Locate the cell with the specified text and output its (x, y) center coordinate. 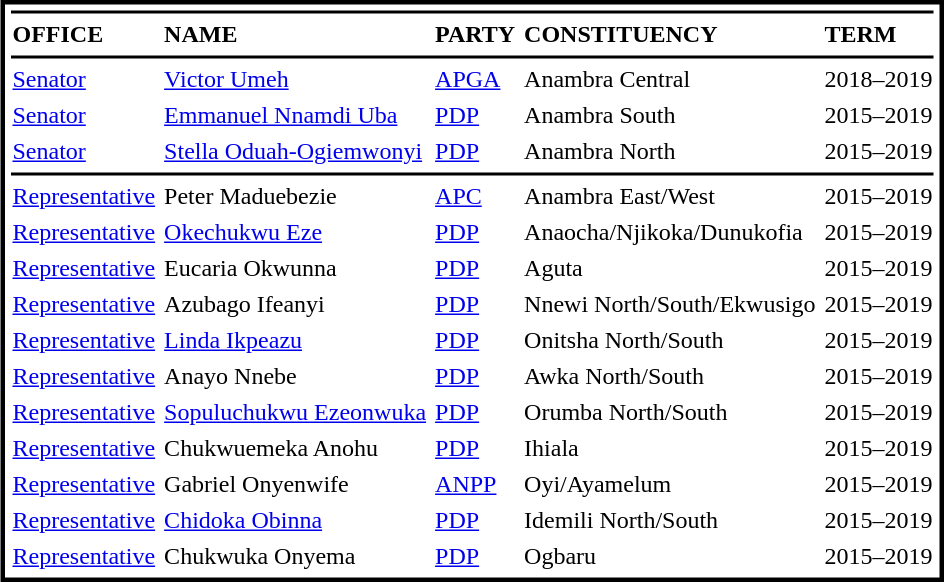
Ogbaru (670, 557)
Anaocha/Njikoka/Dunukofia (670, 233)
Chukwuka Onyema (296, 557)
OFFICE (84, 35)
Peter Maduebezie (296, 197)
Ihiala (670, 449)
Oyi/Ayamelum (670, 485)
PARTY (476, 35)
Sopuluchukwu Ezeonwuka (296, 413)
Stella Oduah-Ogiemwonyi (296, 151)
Victor Umeh (296, 79)
TERM (878, 35)
CONSTITUENCY (670, 35)
Anambra South (670, 115)
ANPP (476, 485)
Onitsha North/South (670, 341)
NAME (296, 35)
Emmanuel Nnamdi Uba (296, 115)
Gabriel Onyenwife (296, 485)
Eucaria Okwunna (296, 269)
Chukwuemeka Anohu (296, 449)
Linda Ikpeazu (296, 341)
Nnewi North/South/Ekwusigo (670, 305)
Orumba North/South (670, 413)
Anambra North (670, 151)
APGA (476, 79)
Chidoka Obinna (296, 521)
Anambra East/West (670, 197)
Idemili North/South (670, 521)
2018–2019 (878, 79)
Anayo Nnebe (296, 377)
Awka North/South (670, 377)
Azubago Ifeanyi (296, 305)
Okechukwu Eze (296, 233)
Anambra Central (670, 79)
APC (476, 197)
Aguta (670, 269)
